Identify which cell holds the provided text, then report its [x, y] central coordinate. 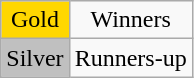
Runners-up [130, 58]
Silver [35, 58]
Gold [35, 20]
Winners [130, 20]
